Pinpoint the cell where the given text exists, returning its (x, y) midpoint coordinate. 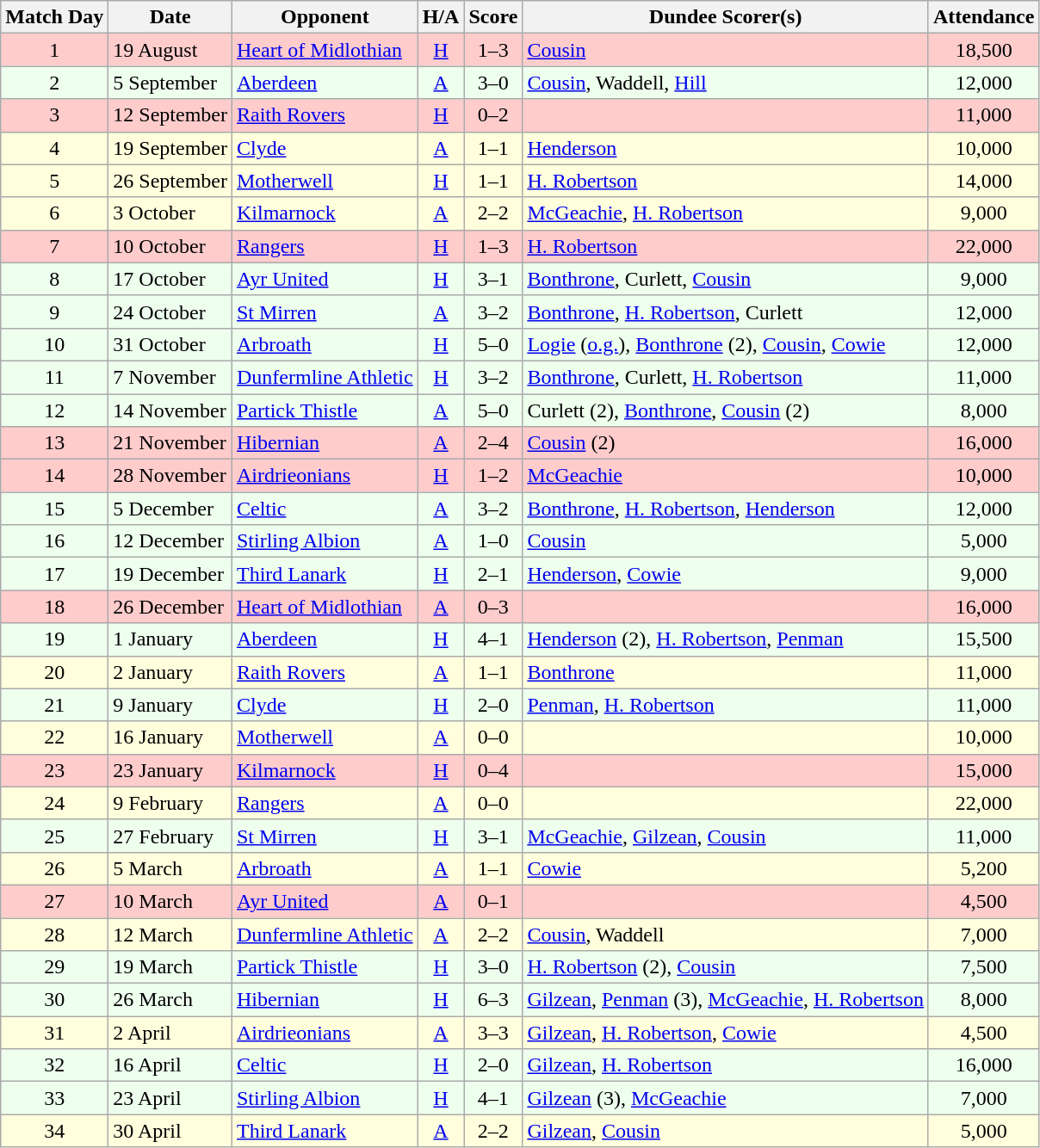
2–1 (493, 574)
Bonthrone, H. Robertson, Curlett (726, 312)
9 (55, 312)
34 (55, 1131)
18 (55, 607)
16 (55, 541)
23 (55, 770)
14 November (170, 410)
25 (55, 836)
27 February (170, 836)
Score (493, 17)
12 March (170, 934)
17 (55, 574)
1–0 (493, 541)
Penman, H. Robertson (726, 705)
5 September (170, 83)
1 January (170, 639)
26 March (170, 1000)
15 (55, 509)
0–3 (493, 607)
Bonthrone, H. Robertson, Henderson (726, 509)
16 April (170, 1065)
33 (55, 1098)
32 (55, 1065)
2 April (170, 1033)
5 December (170, 509)
19 March (170, 967)
Gilzean (3), McGeachie (726, 1098)
Gilzean, H. Robertson (726, 1065)
0–4 (493, 770)
7 November (170, 377)
21 (55, 705)
Cousin, Waddell, Hill (726, 83)
Bonthrone, Curlett, Cousin (726, 279)
15,000 (983, 770)
23 January (170, 770)
12 September (170, 115)
1–2 (493, 476)
8 (55, 279)
24 October (170, 312)
10 (55, 344)
6 (55, 213)
0–1 (493, 901)
18,500 (983, 50)
Gilzean, H. Robertson, Cowie (726, 1033)
26 September (170, 181)
Date (170, 17)
9 January (170, 705)
Gilzean, Penman (3), McGeachie, H. Robertson (726, 1000)
Opponent (325, 17)
15,500 (983, 639)
H/A (441, 17)
20 (55, 672)
0–2 (493, 115)
1 (55, 50)
22 (55, 738)
19 December (170, 574)
Henderson, Cowie (726, 574)
13 (55, 443)
3 (55, 115)
Dundee Scorer(s) (726, 17)
30 April (170, 1131)
Match Day (55, 17)
2 January (170, 672)
7 (55, 246)
Attendance (983, 17)
12 (55, 410)
Cousin, Waddell (726, 934)
26 December (170, 607)
24 (55, 803)
19 September (170, 148)
Gilzean, Cousin (726, 1131)
12 December (170, 541)
23 April (170, 1098)
Cousin (2) (726, 443)
Bonthrone, Curlett, H. Robertson (726, 377)
28 November (170, 476)
5 March (170, 868)
McGeachie (726, 476)
4 (55, 148)
6–3 (493, 1000)
21 November (170, 443)
14,000 (983, 181)
10 October (170, 246)
16 January (170, 738)
Henderson (2), H. Robertson, Penman (726, 639)
14 (55, 476)
5,200 (983, 868)
Cowie (726, 868)
Henderson (726, 148)
H. Robertson (2), Cousin (726, 967)
31 October (170, 344)
31 (55, 1033)
Bonthrone (726, 672)
McGeachie, H. Robertson (726, 213)
2 (55, 83)
26 (55, 868)
19 (55, 639)
9 February (170, 803)
2–4 (493, 443)
27 (55, 901)
3 October (170, 213)
29 (55, 967)
7,500 (983, 967)
Curlett (2), Bonthrone, Cousin (2) (726, 410)
17 October (170, 279)
10 March (170, 901)
Logie (o.g.), Bonthrone (2), Cousin, Cowie (726, 344)
McGeachie, Gilzean, Cousin (726, 836)
19 August (170, 50)
5 (55, 181)
28 (55, 934)
11 (55, 377)
3–3 (493, 1033)
30 (55, 1000)
